Identify which cell holds the provided text, then report its (x, y) central coordinate. 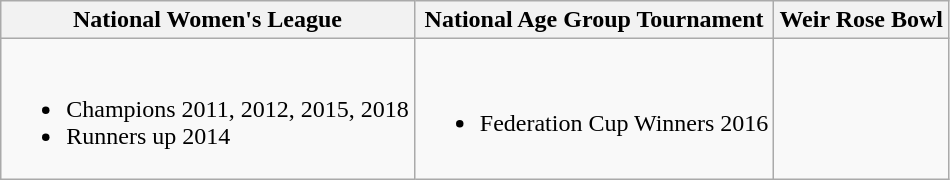
Weir Rose Bowl (862, 20)
National Age Group Tournament (594, 20)
National Women's League (208, 20)
Champions 2011, 2012, 2015, 2018Runners up 2014 (208, 109)
Federation Cup Winners 2016 (594, 109)
